Find where the given text appears and provide that cell's center as (x, y) coordinate. 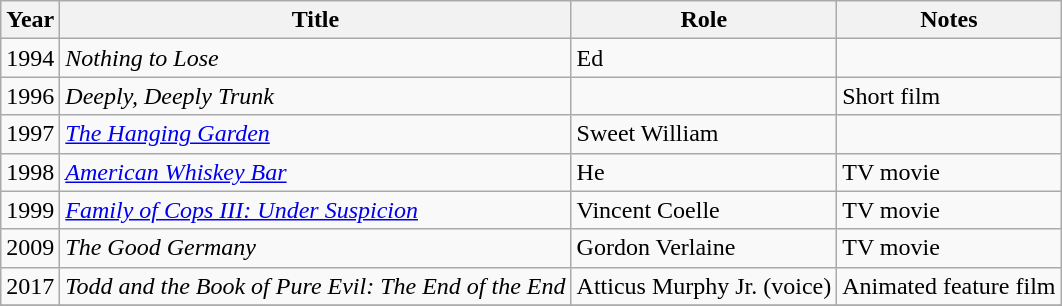
Animated feature film (949, 286)
The Good Germany (316, 248)
Year (30, 20)
2017 (30, 286)
American Whiskey Bar (316, 172)
Gordon Verlaine (704, 248)
2009 (30, 248)
1998 (30, 172)
Ed (704, 58)
Title (316, 20)
1996 (30, 96)
Family of Cops III: Under Suspicion (316, 210)
1997 (30, 134)
Deeply, Deeply Trunk (316, 96)
Short film (949, 96)
He (704, 172)
Vincent Coelle (704, 210)
Todd and the Book of Pure Evil: The End of the End (316, 286)
Atticus Murphy Jr. (voice) (704, 286)
Role (704, 20)
Notes (949, 20)
1994 (30, 58)
Nothing to Lose (316, 58)
1999 (30, 210)
The Hanging Garden (316, 134)
Sweet William (704, 134)
